Determine the (x, y) coordinate at the center of the cell enclosing the given text.  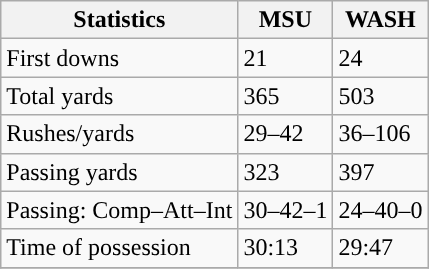
323 (286, 172)
MSU (286, 20)
24–40–0 (380, 210)
Total yards (120, 96)
397 (380, 172)
365 (286, 96)
Passing yards (120, 172)
First downs (120, 58)
Statistics (120, 20)
Time of possession (120, 248)
503 (380, 96)
24 (380, 58)
30–42–1 (286, 210)
WASH (380, 20)
29:47 (380, 248)
30:13 (286, 248)
29–42 (286, 134)
Rushes/yards (120, 134)
Passing: Comp–Att–Int (120, 210)
36–106 (380, 134)
21 (286, 58)
